Find where the given text appears and provide that cell's center as (X, Y) coordinate. 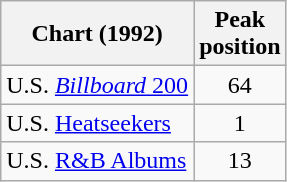
U.S. Heatseekers (98, 123)
U.S. Billboard 200 (98, 85)
Chart (1992) (98, 34)
64 (240, 85)
U.S. R&B Albums (98, 161)
1 (240, 123)
13 (240, 161)
Peakposition (240, 34)
